Pinpoint the cell where the given text exists, returning its [x, y] midpoint coordinate. 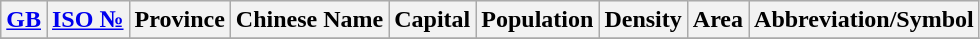
Abbreviation/Symbol [864, 20]
Capital [432, 20]
Province [180, 20]
Chinese Name [309, 20]
Density [643, 20]
ISO № [88, 20]
Area [718, 20]
Population [538, 20]
GB [24, 20]
